Provide the [x, y] coordinate of the cell's center where the given text is located.  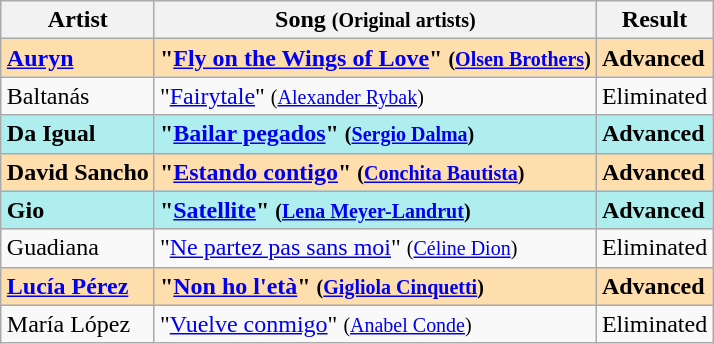
Gio [78, 210]
"Fly on the Wings of Love" (Olsen Brothers) [375, 58]
Lucía Pérez [78, 286]
"Estando contigo" (Conchita Bautista) [375, 172]
"Satellite" (Lena Meyer-Landrut) [375, 210]
Artist [78, 20]
Guadiana [78, 248]
"Vuelve conmigo" (Anabel Conde) [375, 324]
"Non ho l'età" (Gigliola Cinquetti) [375, 286]
Result [654, 20]
"Bailar pegados" (Sergio Dalma) [375, 134]
Auryn [78, 58]
Song (Original artists) [375, 20]
María López [78, 324]
Baltanás [78, 96]
Da Igual [78, 134]
"Fairytale" (Alexander Rybak) [375, 96]
"Ne partez pas sans moi" (Céline Dion) [375, 248]
David Sancho [78, 172]
